Return the (X, Y) coordinate for the center point of the cell that contains the specified text.  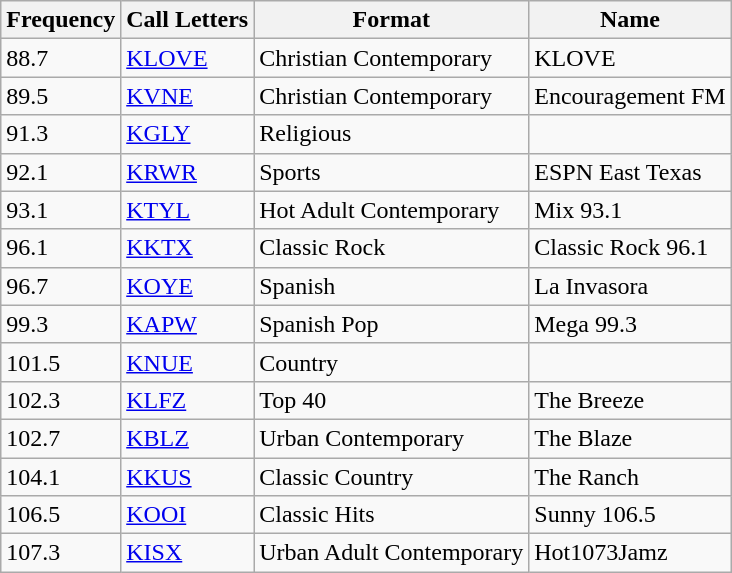
Top 40 (392, 400)
Mix 93.1 (630, 210)
Sunny 106.5 (630, 515)
Country (392, 362)
99.3 (61, 324)
Urban Contemporary (392, 438)
The Breeze (630, 400)
106.5 (61, 515)
KTYL (188, 210)
89.5 (61, 96)
The Ranch (630, 477)
Classic Rock (392, 248)
KVNE (188, 96)
104.1 (61, 477)
91.3 (61, 134)
KOYE (188, 286)
Sports (392, 172)
102.3 (61, 400)
KISX (188, 553)
Hot1073Jamz (630, 553)
Religious (392, 134)
Spanish (392, 286)
The Blaze (630, 438)
KLFZ (188, 400)
93.1 (61, 210)
Frequency (61, 20)
88.7 (61, 58)
Encouragement FM (630, 96)
Classic Hits (392, 515)
Name (630, 20)
KKTX (188, 248)
Call Letters (188, 20)
KAPW (188, 324)
ESPN East Texas (630, 172)
Spanish Pop (392, 324)
Classic Country (392, 477)
92.1 (61, 172)
96.7 (61, 286)
Urban Adult Contemporary (392, 553)
KRWR (188, 172)
Mega 99.3 (630, 324)
Format (392, 20)
KGLY (188, 134)
Hot Adult Contemporary (392, 210)
KKUS (188, 477)
Classic Rock 96.1 (630, 248)
La Invasora (630, 286)
KNUE (188, 362)
101.5 (61, 362)
102.7 (61, 438)
96.1 (61, 248)
KOOI (188, 515)
107.3 (61, 553)
KBLZ (188, 438)
